Capture the cell that displays the provided text and extract its (X, Y) central coordinate. 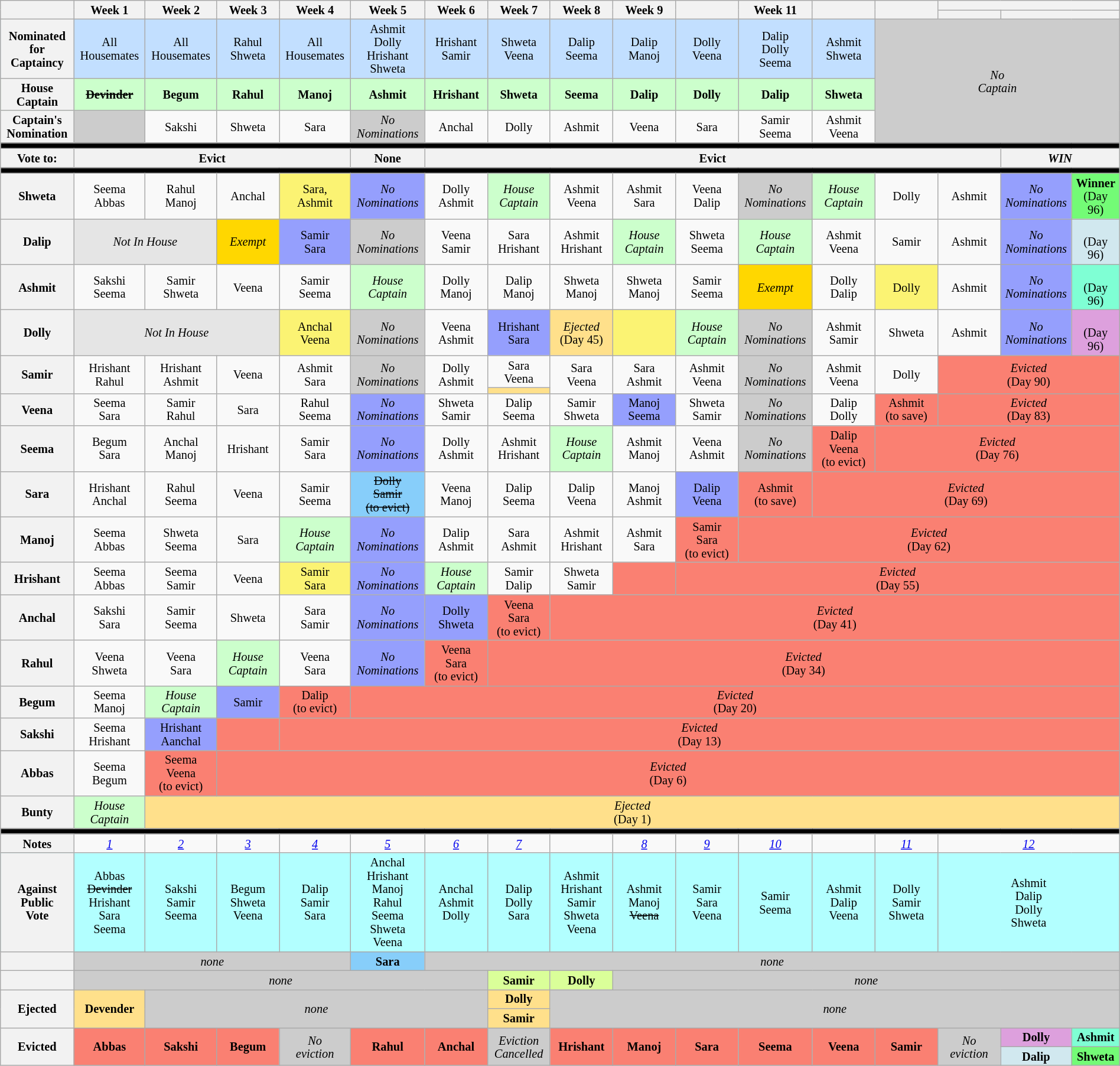
DalipAshmit (456, 540)
SakshiSamirSeema (181, 902)
Week 5 (388, 9)
8 (644, 843)
SamirDalip (519, 579)
Winner(Day 96) (1095, 196)
AshmitDalipVeena (844, 902)
AbbasDevinderHrishantSaraSeema (110, 902)
Week 7 (519, 9)
Devinder (110, 94)
Week 1 (110, 9)
7 (519, 843)
Bunty (37, 811)
Week 8 (581, 9)
HrishantAshmit (181, 374)
Ejected(Day 1) (632, 811)
DollyVeena (707, 48)
Week 4 (315, 9)
RahulManoj (181, 196)
AshmitShweta (844, 48)
AshmitSamir (844, 332)
Nominatedfor Captaincy (37, 48)
SaraSamir (315, 618)
SamirSara(to evict) (707, 540)
Week 6 (456, 9)
3 (248, 843)
5 (388, 843)
Evicted(Day 69) (966, 494)
VeenaSamir (456, 241)
SeemaHrishant (110, 735)
NoCaptain (997, 80)
Notes (37, 843)
DollySamir(to evict) (388, 494)
6 (456, 843)
SeemaSara (110, 410)
SamirSaraVeena (707, 902)
VeenaManoj (456, 494)
AnchalVeena (315, 332)
AshmitManojVeena (644, 902)
Evicted(Day 34) (803, 663)
SeemaVeena(to evict) (181, 772)
4 (315, 843)
HrishantAanchal (181, 735)
AshmitDalipDollyShweta (1028, 902)
Devender (110, 1008)
Dalip(to evict) (315, 702)
HrishantSamir (456, 48)
Evicted(Day 41) (835, 618)
Week 2 (181, 9)
Vote to: (37, 158)
DalipDollySara (519, 902)
Eviction Cancelled (519, 1047)
DalipVeena(to evict) (844, 449)
Captain'sNomination (37, 126)
ManojSeema (644, 410)
AshmitHrishantSamirShwetaVeena (581, 902)
Evicted(Day 76) (997, 449)
DalipSamirSara (315, 902)
SakshiSeema (110, 287)
VeenaDalip (707, 196)
SeemaManoj (110, 702)
DollySamir Shweta (906, 902)
Week 3 (248, 9)
HrishantAnchal (110, 494)
AnchalAshmitDolly (456, 902)
ShwetaVeena (519, 48)
SakshiSara (110, 618)
AnchalManoj (181, 449)
AshmitManoj (644, 449)
1 (110, 843)
BegumSara (110, 449)
Ejected (37, 1008)
DollyDalip (844, 287)
Evicted(Day 62) (929, 540)
SaraHrishant (519, 241)
Sara, Ashmit (315, 196)
10 (775, 843)
Evicted(Day 90) (1028, 374)
HrishantSara (519, 332)
RahulShweta (248, 48)
WIN (1060, 158)
HrishantRahul (110, 374)
AnchalHrishantManojRahulSeemaShwetaVeena (388, 902)
Ejected(Day 45) (581, 332)
SeemaSamir (181, 579)
DollyManoj (456, 287)
DalipDollySeema (775, 48)
DalipDolly (844, 410)
Evicted(Day 55) (898, 579)
Week 9 (644, 9)
Evicted(Day 13) (699, 735)
11 (906, 843)
ManojAshmit (644, 494)
None (388, 158)
9 (707, 843)
SamirRahul (181, 410)
Evicted(Day 20) (735, 702)
2 (181, 843)
BegumShwetaVeena (248, 902)
Week 11 (775, 9)
12 (1028, 843)
Evicted(Day 83) (1028, 410)
Evicted(Day 6) (669, 772)
DollyShweta (456, 618)
VeenaShweta (110, 663)
AgainstPublicVote (37, 902)
SeemaBegum (110, 772)
AshmitDollyHrishantShweta (388, 48)
Evicted (37, 1047)
